Return (x, y) of the center of cell containing provided text 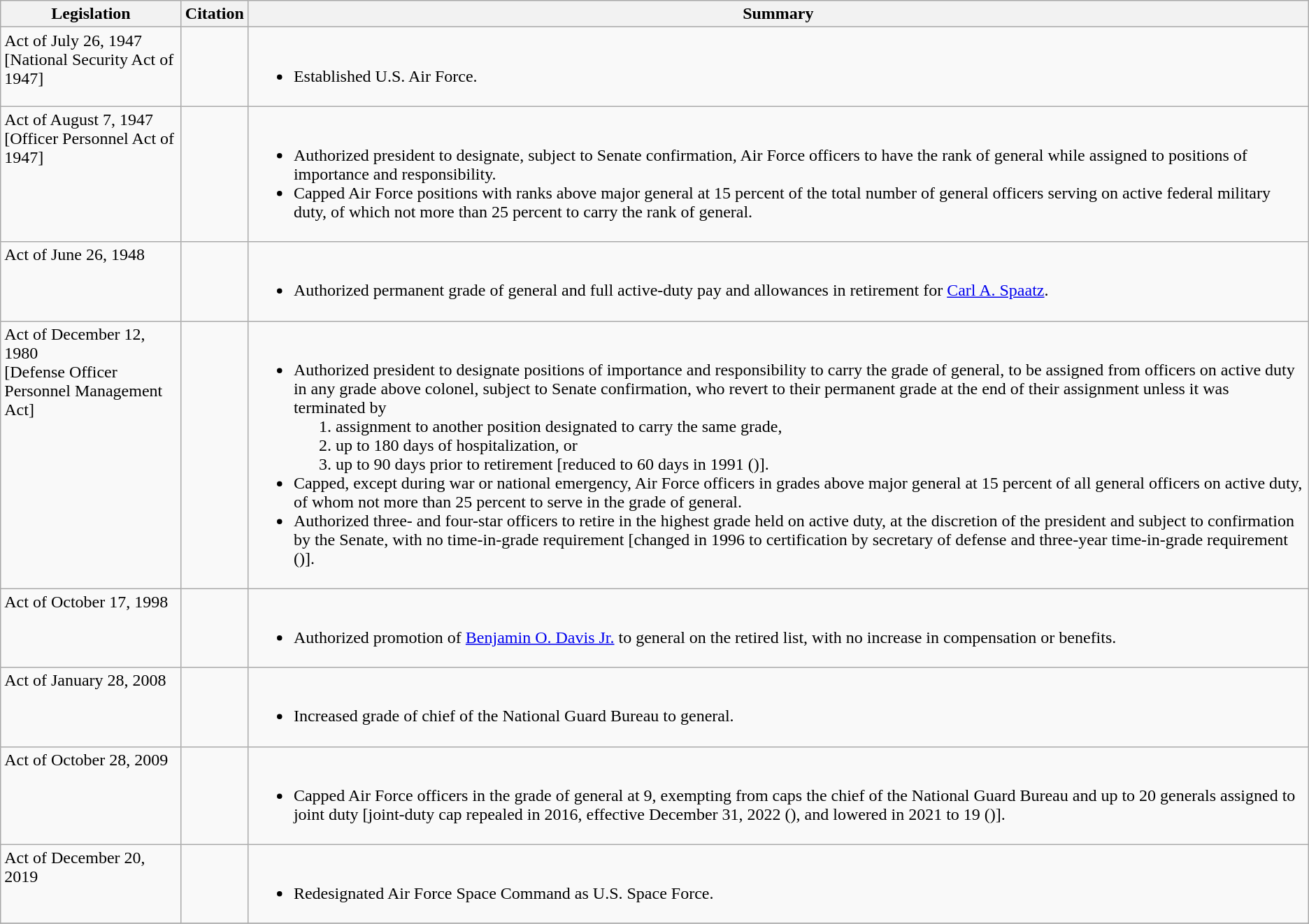
Authorized permanent grade of general and full active-duty pay and allowances in retirement for Carl A. Spaatz. (778, 281)
Act of January 28, 2008 (91, 707)
Summary (778, 14)
Act of October 28, 2009 (91, 795)
Act of December 12, 1980[Defense Officer Personnel Management Act] (91, 454)
Act of August 7, 1947[Officer Personnel Act of 1947] (91, 174)
Act of December 20, 2019 (91, 883)
Redesignated Air Force Space Command as U.S. Space Force. (778, 883)
Act of July 26, 1947[National Security Act of 1947] (91, 67)
Act of June 26, 1948 (91, 281)
Legislation (91, 14)
Act of October 17, 1998 (91, 628)
Authorized promotion of Benjamin O. Davis Jr. to general on the retired list, with no increase in compensation or benefits. (778, 628)
Increased grade of chief of the National Guard Bureau to general. (778, 707)
Established U.S. Air Force. (778, 67)
Citation (214, 14)
